Search for the cell housing the specified text and yield its (X, Y) center coordinate. 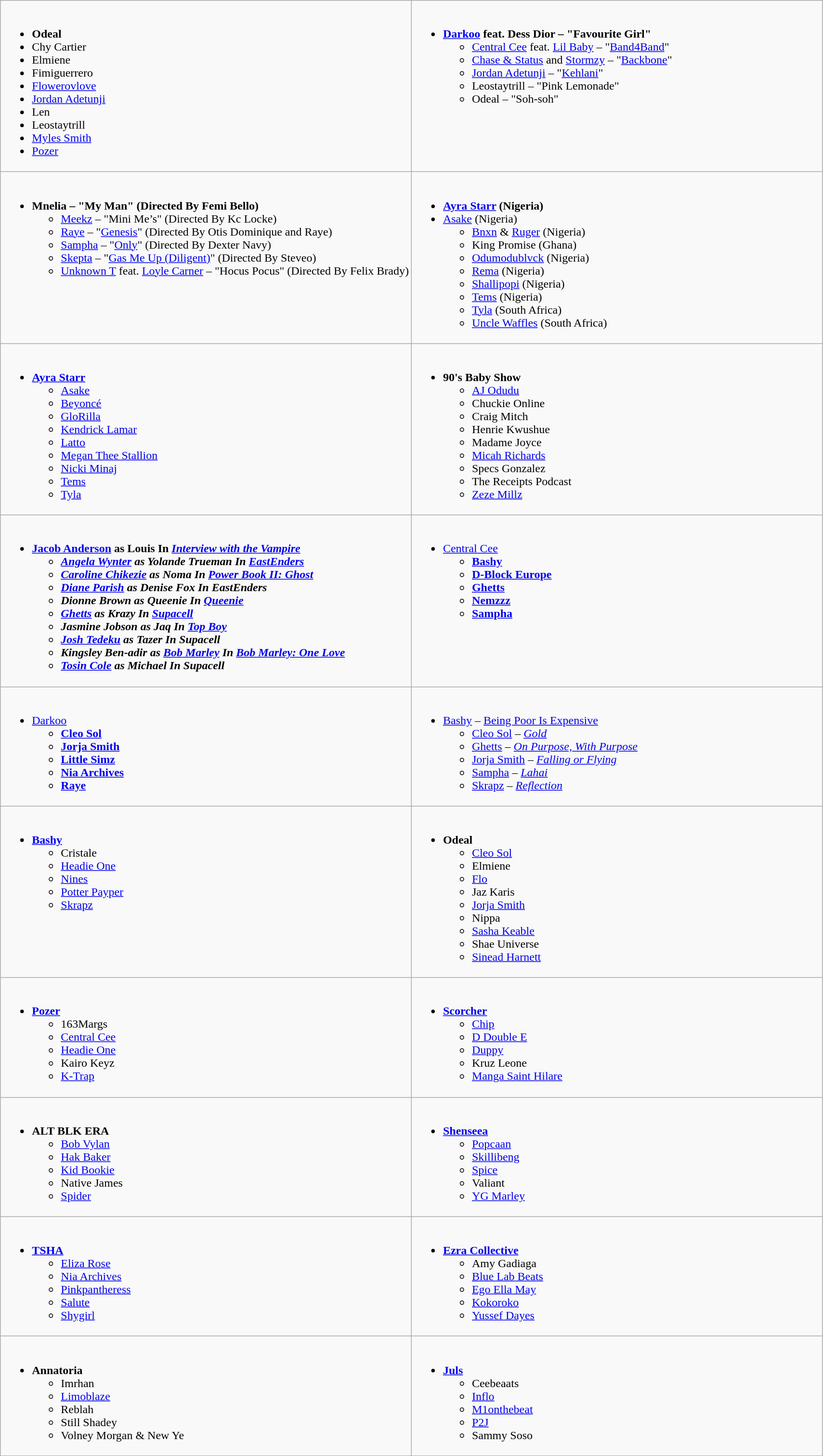
BashyCristaleHeadie OneNinesPotter PayperSkrapz (206, 892)
Pozer163MargsCentral CeeHeadie OneKairo KeyzK-Trap (206, 1037)
JulsCeebeaatsInfloM1onthebeatP2JSammy Soso (617, 1396)
ALT BLK ERABob VylanHak BakerKid BookieNative JamesSpider (206, 1157)
90's Baby ShowAJ OduduChuckie OnlineCraig MitchHenrie KwushueMadame JoyceMicah RichardsSpecs GonzalezThe Receipts PodcastZeze Millz (617, 429)
OdealChy CartierElmieneFimiguerreroFlowerovloveJordan AdetunjiLenLeostaytrillMyles SmithPozer (206, 86)
OdealCleo SolElmieneFloJaz KarisJorja SmithNippaSasha KeableShae UniverseSinead Harnett (617, 892)
Central CeeBashyD-Block EuropeGhettsNemzzzSampha (617, 601)
DarkooCleo SolJorja SmithLittle SimzNia ArchivesRaye (206, 746)
Ayra StarrAsakeBeyoncéGloRillaKendrick LamarLattoMegan Thee StallionNicki MinajTemsTyla (206, 429)
ScorcherChipD Double EDuppyKruz LeoneManga Saint Hilare (617, 1037)
TSHAEliza RoseNia ArchivesPinkpantheressSaluteShygirl (206, 1276)
ShenseeaPopcaanSkillibengSpiceValiantYG Marley (617, 1157)
Bashy – Being Poor Is ExpensiveCleo Sol – GoldGhetts – On Purpose, With PurposeJorja Smith – Falling or FlyingSampha – LahaiSkrapz – Reflection (617, 746)
AnnatoriaImrhanLimoblazeReblahStill ShadeyVolney Morgan & New Ye (206, 1396)
Ezra CollectiveAmy GadiagaBlue Lab BeatsEgo Ella MayKokorokoYussef Dayes (617, 1276)
